Identify which cell holds the provided text, then report its [X, Y] central coordinate. 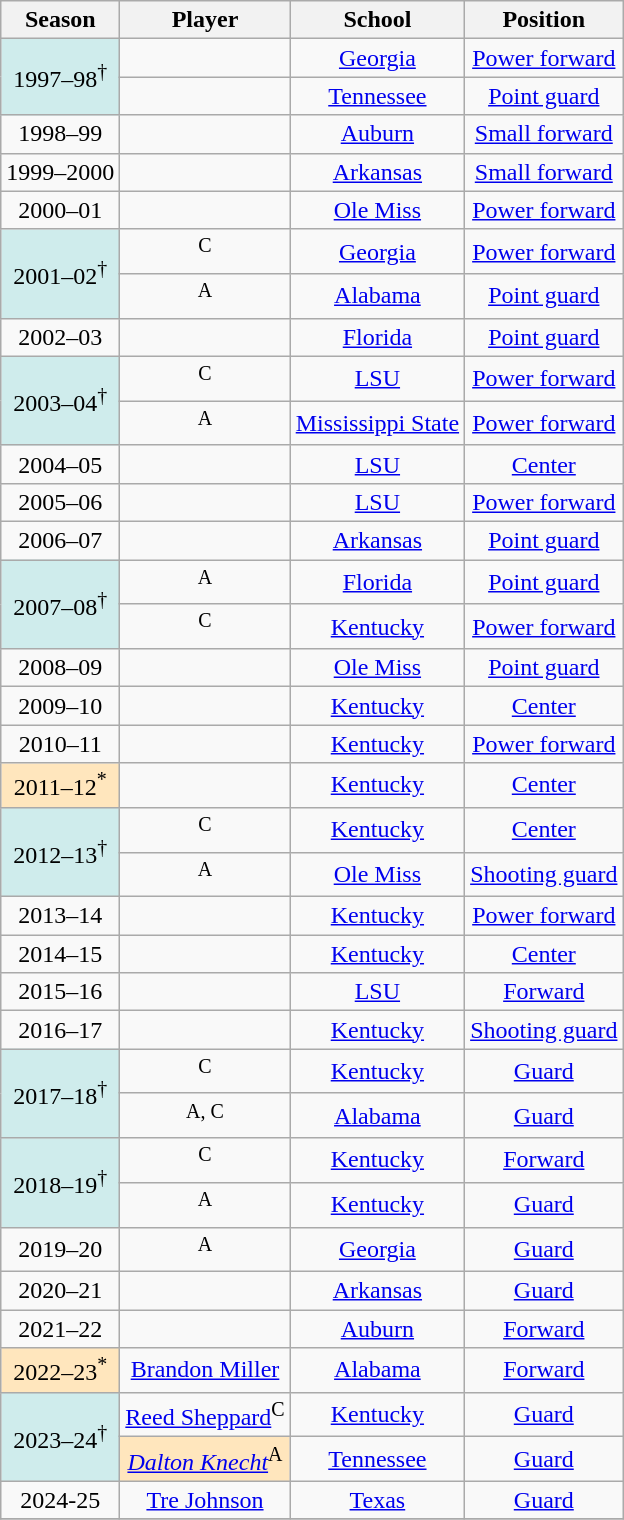
2015–16 [60, 992]
2006–07 [60, 541]
2021–22 [60, 1329]
2014–15 [60, 954]
Position [544, 20]
2003–04† [60, 400]
2019–20 [60, 1250]
2023–24† [60, 1436]
2012–13† [60, 852]
2004–05 [60, 464]
2020–21 [60, 1291]
2010–11 [60, 744]
2001–02† [60, 274]
Player [205, 20]
Season [60, 20]
2016–17 [60, 1030]
2018–19† [60, 1182]
Mississippi State [377, 424]
2017–18† [60, 1094]
2013–14 [60, 916]
Brandon Miller [205, 1370]
A, C [205, 1116]
2002–03 [60, 337]
1997–98† [60, 77]
2009–10 [60, 706]
Dalton KnechtA [205, 1460]
Reed SheppardC [205, 1414]
1999–2000 [60, 172]
2022–23* [60, 1370]
1998–99 [60, 134]
2024-25 [60, 1500]
2007–08† [60, 604]
2005–06 [60, 502]
2011–12* [60, 786]
Texas [377, 1500]
School [377, 20]
Tre Johnson [205, 1500]
2000–01 [60, 210]
2008–09 [60, 668]
